Extract the (x, y) coordinate from the center of the cell holding the provided text.  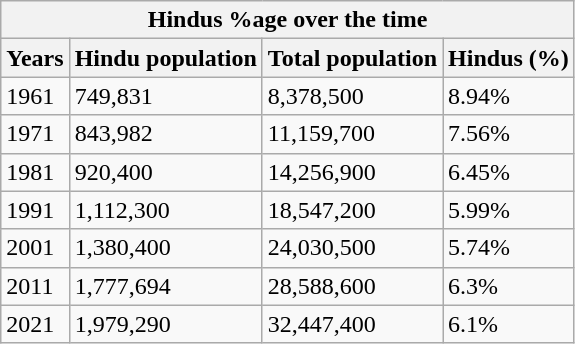
5.99% (509, 210)
32,447,400 (352, 324)
1961 (35, 96)
11,159,700 (352, 134)
1981 (35, 172)
Hindus (%) (509, 58)
5.74% (509, 248)
14,256,900 (352, 172)
Hindu population (166, 58)
7.56% (509, 134)
1991 (35, 210)
2001 (35, 248)
8,378,500 (352, 96)
8.94% (509, 96)
843,982 (166, 134)
1,979,290 (166, 324)
749,831 (166, 96)
1971 (35, 134)
Years (35, 58)
1,380,400 (166, 248)
18,547,200 (352, 210)
28,588,600 (352, 286)
1,777,694 (166, 286)
Hindus %age over the time (288, 20)
24,030,500 (352, 248)
6.1% (509, 324)
1,112,300 (166, 210)
2011 (35, 286)
6.45% (509, 172)
Total population (352, 58)
6.3% (509, 286)
920,400 (166, 172)
2021 (35, 324)
